For the text-containing cell, return its midpoint in [x, y] coordinate format. 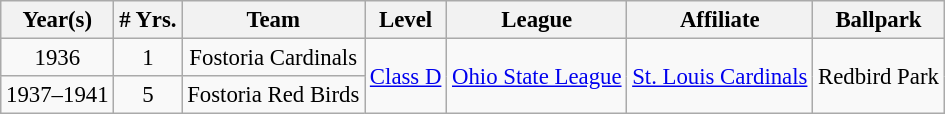
5 [148, 95]
1937–1941 [58, 95]
1936 [58, 58]
St. Louis Cardinals [720, 76]
Team [274, 20]
Level [406, 20]
Fostoria Cardinals [274, 58]
Ohio State League [537, 76]
Class D [406, 76]
Fostoria Red Birds [274, 95]
Ballpark [878, 20]
Year(s) [58, 20]
Affiliate [720, 20]
Redbird Park [878, 76]
League [537, 20]
# Yrs. [148, 20]
1 [148, 58]
